Scan for the cell matching the given text and deliver its [X, Y] coordinate at center. 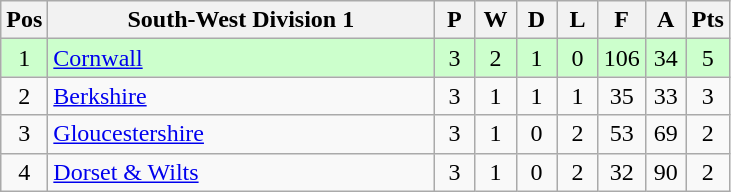
L [578, 20]
Cornwall [241, 58]
32 [622, 172]
106 [622, 58]
F [622, 20]
53 [622, 134]
A [666, 20]
South-West Division 1 [241, 20]
Pts [708, 20]
D [536, 20]
5 [708, 58]
33 [666, 96]
69 [666, 134]
35 [622, 96]
Dorset & Wilts [241, 172]
34 [666, 58]
Pos [24, 20]
P [454, 20]
W [496, 20]
Berkshire [241, 96]
90 [666, 172]
4 [24, 172]
Gloucestershire [241, 134]
